Find where the given text appears and provide that cell's center as [x, y] coordinate. 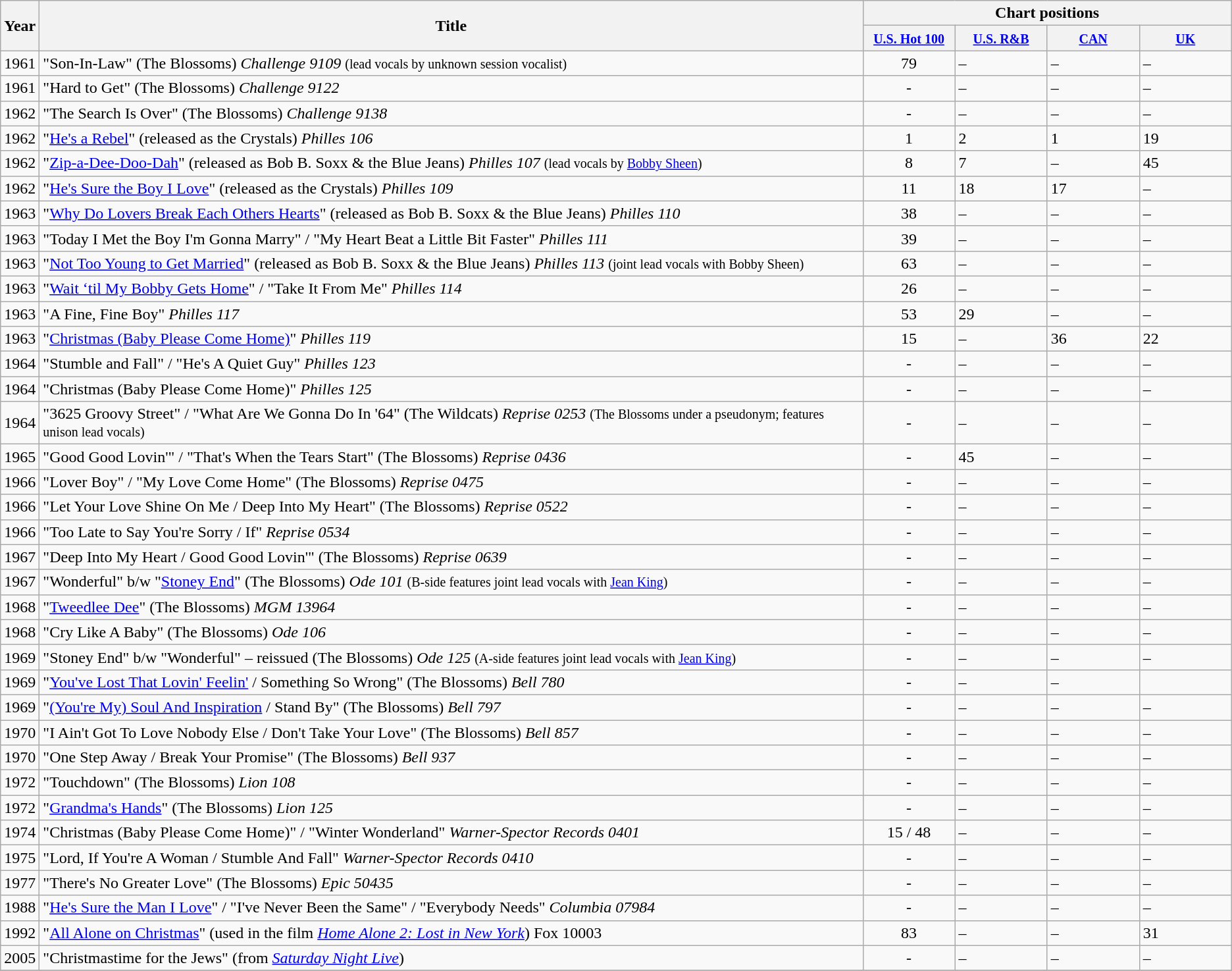
1977 [20, 883]
"Too Late to Say You're Sorry / If" Reprise 0534 [451, 532]
1988 [20, 908]
"Stoney End" b/w "Wonderful" – reissued (The Blossoms) Ode 125 (A-side features joint lead vocals with Jean King) [451, 657]
"A Fine, Fine Boy" Philles 117 [451, 314]
39 [909, 238]
U.S. Hot 100 [909, 38]
"One Step Away / Break Your Promise" (The Blossoms) Bell 937 [451, 758]
"Wonderful" b/w "Stoney End" (The Blossoms) Ode 101 (B-side features joint lead vocals with Jean King) [451, 582]
18 [1001, 188]
"Stumble and Fall" / "He's A Quiet Guy" Philles 123 [451, 364]
"There's No Greater Love" (The Blossoms) Epic 50435 [451, 883]
1975 [20, 858]
"Lord, If You're A Woman / Stumble And Fall" Warner-Spector Records 0410 [451, 858]
"Hard to Get" (The Blossoms) Challenge 9122 [451, 88]
"Tweedlee Dee" (The Blossoms) MGM 13964 [451, 607]
"He's Sure the Man I Love" / "I've Never Been the Same" / "Everybody Needs" Columbia 07984 [451, 908]
"Not Too Young to Get Married" (released as Bob B. Soxx & the Blue Jeans) Philles 113 (joint lead vocals with Bobby Sheen) [451, 263]
"Today I Met the Boy I'm Gonna Marry" / "My Heart Beat a Little Bit Faster" Philles 111 [451, 238]
Title [451, 26]
17 [1093, 188]
"Touchdown" (The Blossoms) Lion 108 [451, 783]
29 [1001, 314]
"Wait ‘til My Bobby Gets Home" / "Take It From Me" Philles 114 [451, 288]
15 [909, 339]
"The Search Is Over" (The Blossoms) Challenge 9138 [451, 113]
1965 [20, 457]
"Zip-a-Dee-Doo-Dah" (released as Bob B. Soxx & the Blue Jeans) Philles 107 (lead vocals by Bobby Sheen) [451, 163]
2005 [20, 958]
7 [1001, 163]
"3625 Groovy Street" / "What Are We Gonna Do In '64" (The Wildcats) Reprise 0253 (The Blossoms under a pseudonym; features unison lead vocals) [451, 423]
11 [909, 188]
"(You're My) Soul And Inspiration / Stand By" (The Blossoms) Bell 797 [451, 707]
22 [1185, 339]
83 [909, 933]
"Christmas (Baby Please Come Home)" Philles 125 [451, 389]
"He's Sure the Boy I Love" (released as the Crystals) Philles 109 [451, 188]
"Let Your Love Shine On Me / Deep Into My Heart" (The Blossoms) Reprise 0522 [451, 507]
"He's a Rebel" (released as the Crystals) Philles 106 [451, 138]
38 [909, 213]
31 [1185, 933]
63 [909, 263]
"All Alone on Christmas" (used in the film Home Alone 2: Lost in New York) Fox 10003 [451, 933]
"Lover Boy" / "My Love Come Home" (The Blossoms) Reprise 0475 [451, 482]
Chart positions [1047, 13]
"Deep Into My Heart / Good Good Lovin'" (The Blossoms) Reprise 0639 [451, 557]
Year [20, 26]
"You've Lost That Lovin' Feelin' / Something So Wrong" (The Blossoms) Bell 780 [451, 682]
53 [909, 314]
1992 [20, 933]
"Christmas (Baby Please Come Home)" / "Winter Wonderland" Warner-Spector Records 0401 [451, 833]
2 [1001, 138]
8 [909, 163]
19 [1185, 138]
"Christmas (Baby Please Come Home)" Philles 119 [451, 339]
"Good Good Lovin'" / "That's When the Tears Start" (The Blossoms) Reprise 0436 [451, 457]
"Grandma's Hands" (The Blossoms) Lion 125 [451, 808]
79 [909, 63]
UK [1185, 38]
26 [909, 288]
1974 [20, 833]
15 / 48 [909, 833]
CAN [1093, 38]
U.S. R&B [1001, 38]
"Why Do Lovers Break Each Others Hearts" (released as Bob B. Soxx & the Blue Jeans) Philles 110 [451, 213]
36 [1093, 339]
"Cry Like A Baby" (The Blossoms) Ode 106 [451, 632]
"Christmastime for the Jews" (from Saturday Night Live) [451, 958]
"Son-In-Law" (The Blossoms) Challenge 9109 (lead vocals by unknown session vocalist) [451, 63]
"I Ain't Got To Love Nobody Else / Don't Take Your Love" (The Blossoms) Bell 857 [451, 733]
